From the cell containing the given text, extract its center point as (X, Y) coordinate. 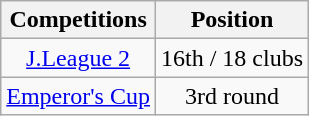
16th / 18 clubs (232, 58)
Emperor's Cup (78, 96)
Competitions (78, 20)
3rd round (232, 96)
J.League 2 (78, 58)
Position (232, 20)
